Find where the given text appears and provide that cell's center as [X, Y] coordinate. 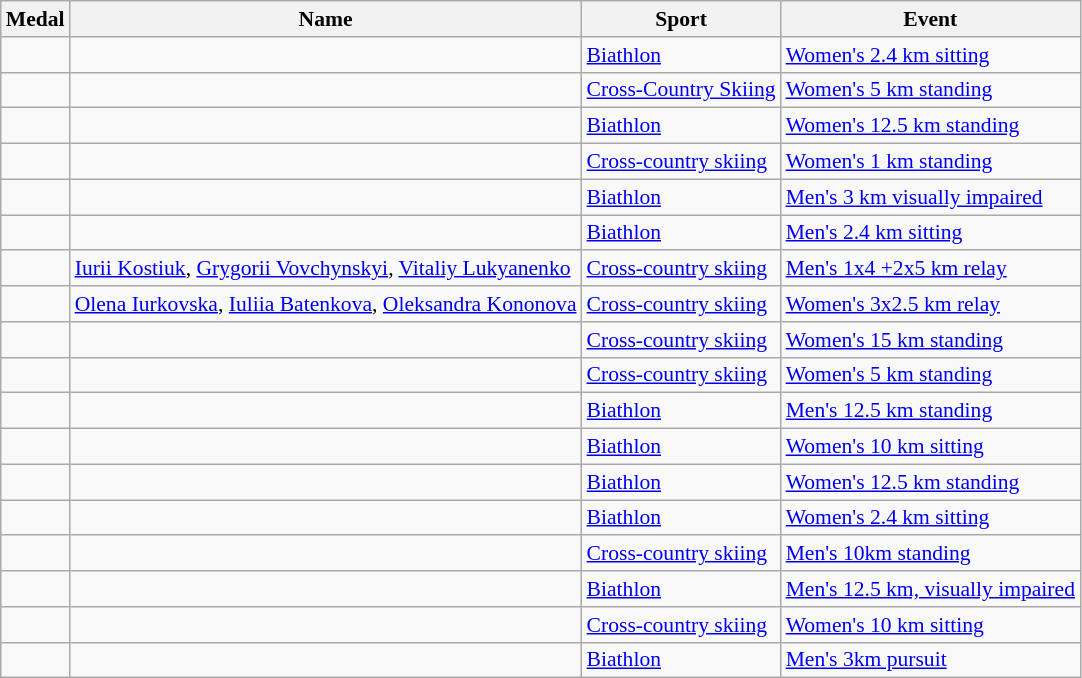
Men's 3km pursuit [930, 660]
Sport [682, 19]
Men's 1x4 +2x5 km relay [930, 269]
Cross-Country Skiing [682, 90]
Men's 2.4 km sitting [930, 233]
Women's 15 km standing [930, 340]
Iurii Kostiuk, Grygorii Vovchynskyi, Vitaliy Lukyanenko [326, 269]
Men's 3 km visually impaired [930, 197]
Olena Iurkovska, Iuliia Batenkova, Oleksandra Kononova [326, 304]
Name [326, 19]
Women's 3x2.5 km relay [930, 304]
Men's 12.5 km standing [930, 411]
Women's 1 km standing [930, 162]
Men's 12.5 km, visually impaired [930, 589]
Men's 10km standing [930, 554]
Event [930, 19]
Medal [36, 19]
